Return the (x, y) coordinate for the center point of the cell that contains the specified text.  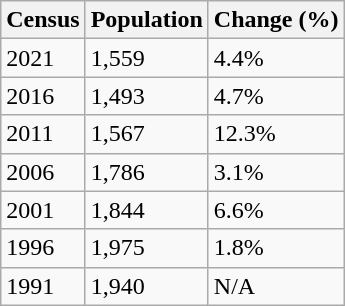
1991 (43, 286)
2016 (43, 96)
Census (43, 20)
Change (%) (276, 20)
1996 (43, 248)
12.3% (276, 134)
1,975 (146, 248)
2001 (43, 210)
1,786 (146, 172)
6.6% (276, 210)
2011 (43, 134)
3.1% (276, 172)
1,940 (146, 286)
1,567 (146, 134)
2021 (43, 58)
1,559 (146, 58)
1,844 (146, 210)
N/A (276, 286)
1.8% (276, 248)
2006 (43, 172)
4.4% (276, 58)
4.7% (276, 96)
Population (146, 20)
1,493 (146, 96)
